Search for the cell housing the specified text and yield its (X, Y) center coordinate. 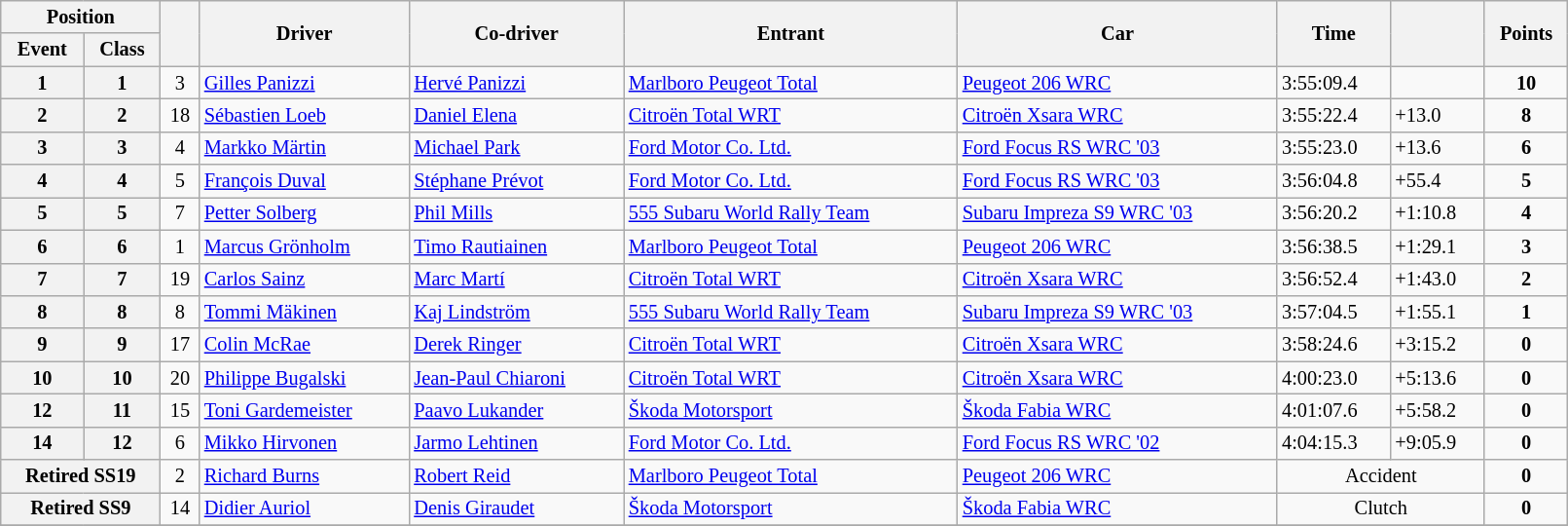
11 (123, 410)
3:56:04.8 (1333, 181)
Car (1117, 33)
Retired SS19 (81, 476)
3:55:09.4 (1333, 83)
Driver (305, 33)
François Duval (305, 181)
3:57:04.5 (1333, 312)
+1:29.1 (1437, 246)
Class (123, 50)
Michael Park (516, 148)
4:04:15.3 (1333, 443)
Jean-Paul Chiaroni (516, 378)
+1:55.1 (1437, 312)
Colin McRae (305, 345)
Kaj Lindström (516, 312)
Ford Focus RS WRC '02 (1117, 443)
3:56:38.5 (1333, 246)
Retired SS9 (81, 508)
Tommi Mäkinen (305, 312)
Paavo Lukander (516, 410)
Phil Mills (516, 213)
Robert Reid (516, 476)
Derek Ringer (516, 345)
+5:13.6 (1437, 378)
Time (1333, 33)
3:56:20.2 (1333, 213)
Jarmo Lehtinen (516, 443)
4:00:23.0 (1333, 378)
Co-driver (516, 33)
Petter Solberg (305, 213)
+9:05.9 (1437, 443)
Hervé Panizzi (516, 83)
20 (180, 378)
Points (1526, 33)
+3:15.2 (1437, 345)
Event (43, 50)
Timo Rautiainen (516, 246)
Toni Gardemeister (305, 410)
Carlos Sainz (305, 280)
3:55:22.4 (1333, 115)
Didier Auriol (305, 508)
Daniel Elena (516, 115)
18 (180, 115)
Stéphane Prévot (516, 181)
Markko Märtin (305, 148)
Philippe Bugalski (305, 378)
Richard Burns (305, 476)
+55.4 (1437, 181)
+5:58.2 (1437, 410)
+1:10.8 (1437, 213)
3:55:23.0 (1333, 148)
15 (180, 410)
+13.0 (1437, 115)
3:58:24.6 (1333, 345)
Clutch (1380, 508)
Accident (1380, 476)
4:01:07.6 (1333, 410)
+13.6 (1437, 148)
Gilles Panizzi (305, 83)
Denis Giraudet (516, 508)
19 (180, 280)
Marc Martí (516, 280)
3:56:52.4 (1333, 280)
Sébastien Loeb (305, 115)
Marcus Grönholm (305, 246)
17 (180, 345)
Mikko Hirvonen (305, 443)
Entrant (790, 33)
+1:43.0 (1437, 280)
Position (81, 17)
